For the text-containing cell, return its midpoint in [x, y] coordinate format. 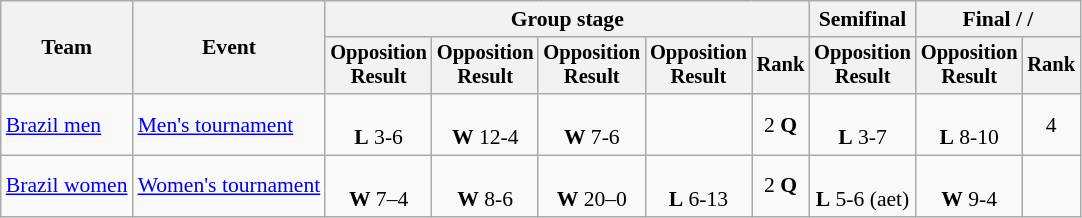
Group stage [567, 19]
Event [230, 48]
Semifinal [862, 19]
L 8-10 [970, 124]
Brazil men [67, 124]
Final / / [998, 19]
4 [1051, 124]
Women's tournament [230, 186]
L 5-6 (aet) [862, 186]
L 6-13 [698, 186]
W 7–4 [378, 186]
W 12-4 [486, 124]
W 8-6 [486, 186]
Brazil women [67, 186]
L 3-6 [378, 124]
Team [67, 48]
W 20–0 [592, 186]
W 9-4 [970, 186]
Men's tournament [230, 124]
W 7-6 [592, 124]
L 3-7 [862, 124]
